From the cell containing the given text, extract its center point as (X, Y) coordinate. 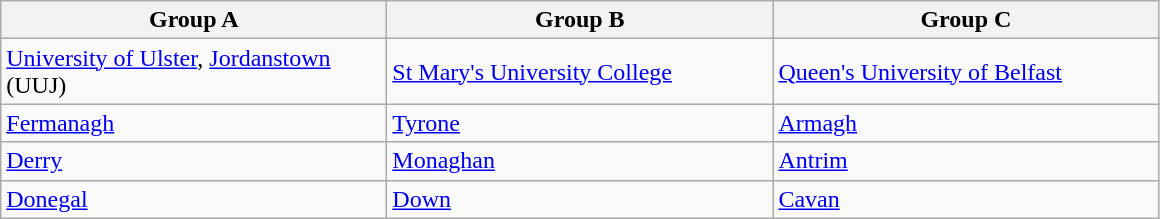
Fermanagh (194, 123)
Donegal (194, 199)
Down (580, 199)
Group A (194, 20)
University of Ulster, Jordanstown (UUJ) (194, 72)
Queen's University of Belfast (966, 72)
Armagh (966, 123)
Group C (966, 20)
Tyrone (580, 123)
Group B (580, 20)
Cavan (966, 199)
Derry (194, 161)
Antrim (966, 161)
Monaghan (580, 161)
St Mary's University College (580, 72)
